Identify which cell holds the provided text, then report its (x, y) central coordinate. 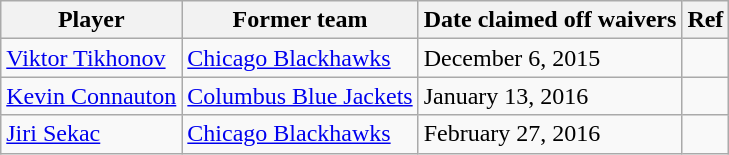
Former team (300, 20)
Columbus Blue Jackets (300, 96)
February 27, 2016 (550, 134)
January 13, 2016 (550, 96)
Ref (706, 20)
Jiri Sekac (92, 134)
December 6, 2015 (550, 58)
Viktor Tikhonov (92, 58)
Player (92, 20)
Kevin Connauton (92, 96)
Date claimed off waivers (550, 20)
